Return the [X, Y] coordinate for the center point of the cell that contains the specified text.  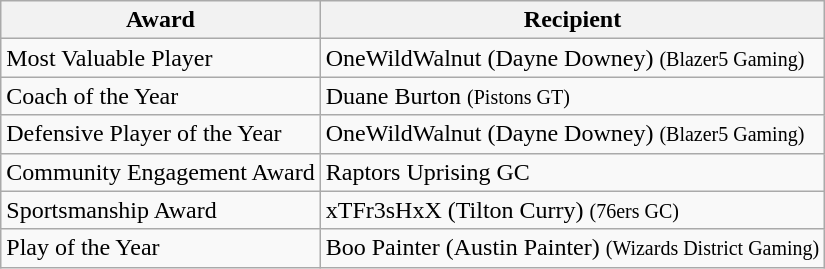
Most Valuable Player [160, 58]
Award [160, 20]
xTFr3sHxX (Tilton Curry) (76ers GC) [572, 210]
Sportsmanship Award [160, 210]
Recipient [572, 20]
Boo Painter (Austin Painter) (Wizards District Gaming) [572, 248]
Duane Burton (Pistons GT) [572, 96]
Raptors Uprising GC [572, 172]
Coach of the Year [160, 96]
Play of the Year [160, 248]
Defensive Player of the Year [160, 134]
Community Engagement Award [160, 172]
